Locate the cell with the specified text and output its [x, y] center coordinate. 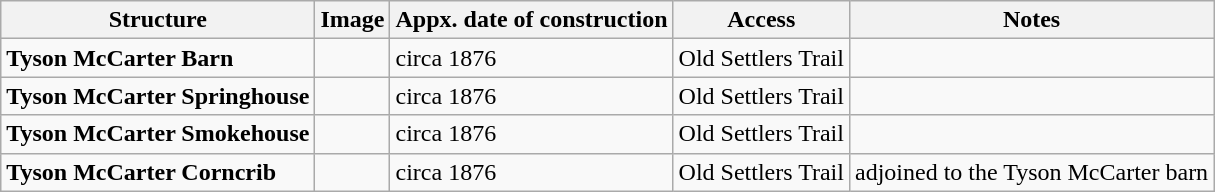
Tyson McCarter Barn [158, 58]
Notes [1031, 20]
Tyson McCarter Springhouse [158, 96]
Image [352, 20]
Tyson McCarter Corncrib [158, 172]
adjoined to the Tyson McCarter barn [1031, 172]
Structure [158, 20]
Tyson McCarter Smokehouse [158, 134]
Access [761, 20]
Appx. date of construction [532, 20]
